For the text-containing cell, return its midpoint in [X, Y] coordinate format. 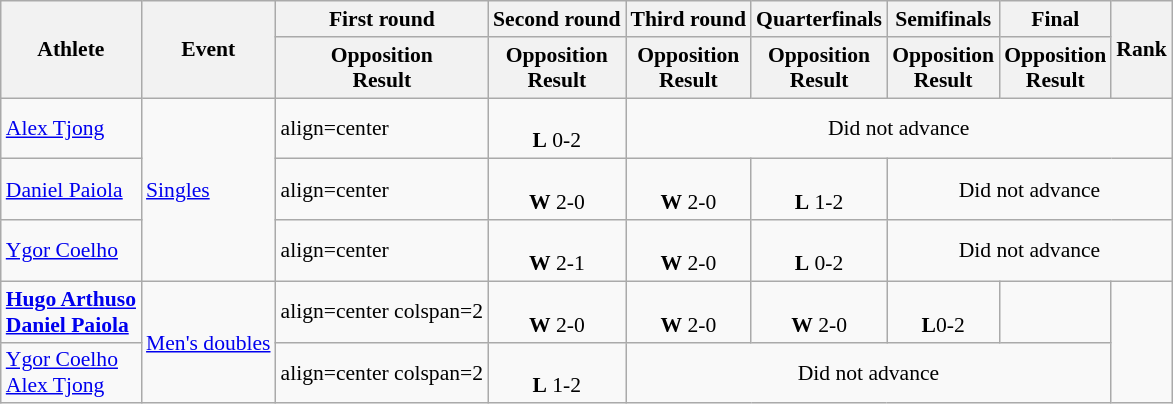
Third round [689, 19]
Hugo ArthusoDaniel Paiola [71, 312]
Daniel Paiola [71, 190]
Alex Tjong [71, 128]
W 2-1 [557, 250]
L0-2 [943, 312]
Rank [1142, 50]
Quarterfinals [819, 19]
Ygor CoelhoAlex Tjong [71, 372]
Men's doubles [208, 342]
Second round [557, 19]
Final [1055, 19]
Event [208, 50]
Ygor Coelho [71, 250]
Singles [208, 190]
First round [382, 19]
Athlete [71, 50]
Semifinals [943, 19]
